Extract the (x, y) coordinate from the center of the cell holding the provided text.  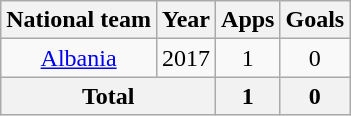
National team (79, 20)
Total (108, 96)
Apps (248, 20)
Goals (315, 20)
Albania (79, 58)
2017 (186, 58)
Year (186, 20)
